From the cell containing the given text, extract its center point as (X, Y) coordinate. 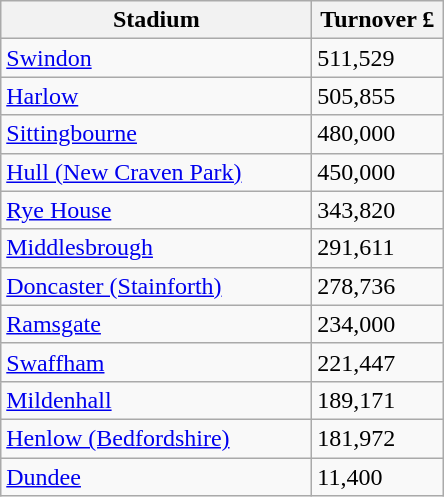
343,820 (378, 210)
221,447 (378, 362)
Sittingbourne (156, 134)
189,171 (378, 400)
450,000 (378, 172)
Swindon (156, 58)
Turnover £ (378, 20)
Ramsgate (156, 324)
Mildenhall (156, 400)
234,000 (378, 324)
Rye House (156, 210)
Swaffham (156, 362)
181,972 (378, 438)
278,736 (378, 286)
11,400 (378, 477)
Harlow (156, 96)
Middlesbrough (156, 248)
505,855 (378, 96)
Stadium (156, 20)
511,529 (378, 58)
Hull (New Craven Park) (156, 172)
291,611 (378, 248)
Henlow (Bedfordshire) (156, 438)
Doncaster (Stainforth) (156, 286)
480,000 (378, 134)
Dundee (156, 477)
